Pinpoint the cell where the given text exists, returning its [x, y] midpoint coordinate. 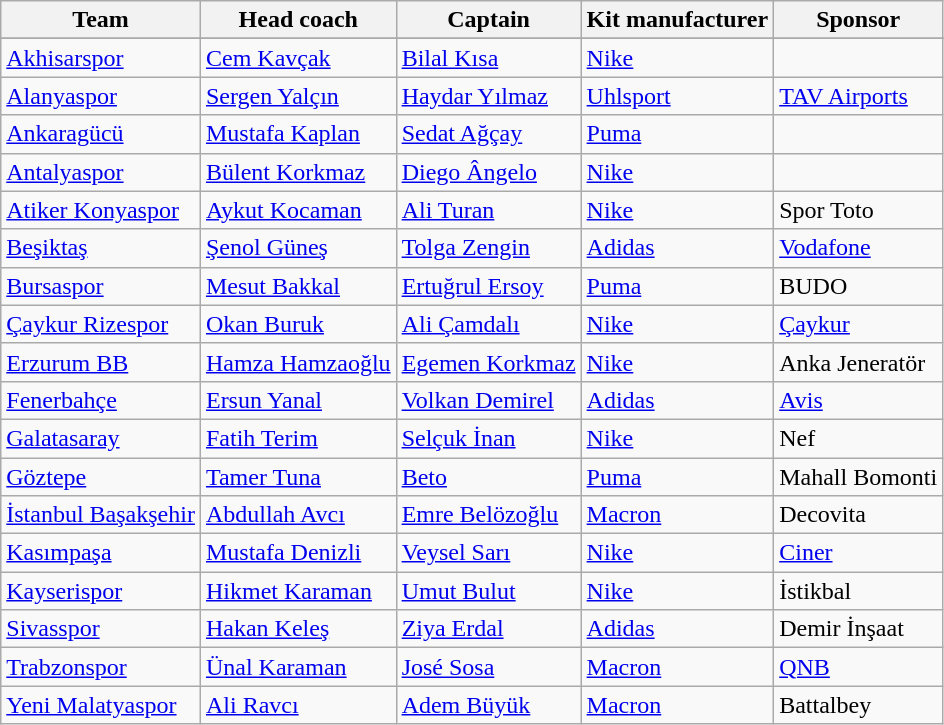
Head coach [298, 20]
Ali Ravcı [298, 705]
Ali Çamdalı [488, 324]
Fatih Terim [298, 438]
Hikmet Karaman [298, 591]
TAV Airports [858, 96]
Yeni Malatyaspor [101, 705]
Çaykur [858, 324]
Atiker Konyaspor [101, 210]
Ziya Erdal [488, 629]
Trabzonspor [101, 667]
Tamer Tuna [298, 477]
Ertuğrul Ersoy [488, 286]
Antalyaspor [101, 172]
Çaykur Rizespor [101, 324]
Sponsor [858, 20]
Abdullah Avcı [298, 515]
Mahall Bomonti [858, 477]
Egemen Korkmaz [488, 362]
QNB [858, 667]
BUDO [858, 286]
Team [101, 20]
Beşiktaş [101, 248]
Ciner [858, 553]
Haydar Yılmaz [488, 96]
Sivasspor [101, 629]
Erzurum BB [101, 362]
Nef [858, 438]
Volkan Demirel [488, 400]
Sedat Ağçay [488, 134]
Mustafa Denizli [298, 553]
Cem Kavçak [298, 58]
Vodafone [858, 248]
Bülent Korkmaz [298, 172]
Tolga Zengin [488, 248]
Adem Büyük [488, 705]
Bilal Kısa [488, 58]
Diego Ângelo [488, 172]
José Sosa [488, 667]
Avis [858, 400]
İstikbal [858, 591]
Captain [488, 20]
Kayserispor [101, 591]
Ali Turan [488, 210]
Aykut Kocaman [298, 210]
Akhisarspor [101, 58]
Göztepe [101, 477]
Kasımpaşa [101, 553]
Kit manufacturer [678, 20]
Demir İnşaat [858, 629]
Emre Belözoğlu [488, 515]
Mesut Bakkal [298, 286]
Veysel Sarı [488, 553]
Battalbey [858, 705]
Ersun Yanal [298, 400]
Alanyaspor [101, 96]
Fenerbahçe [101, 400]
Sergen Yalçın [298, 96]
Şenol Güneş [298, 248]
Hamza Hamzaoğlu [298, 362]
Bursaspor [101, 286]
Uhlsport [678, 96]
Spor Toto [858, 210]
İstanbul Başakşehir [101, 515]
Hakan Keleş [298, 629]
Decovita [858, 515]
Ünal Karaman [298, 667]
Ankaragücü [101, 134]
Galatasaray [101, 438]
Okan Buruk [298, 324]
Selçuk İnan [488, 438]
Anka Jeneratör [858, 362]
Beto [488, 477]
Umut Bulut [488, 591]
Mustafa Kaplan [298, 134]
